Find where the given text appears and provide that cell's center as [x, y] coordinate. 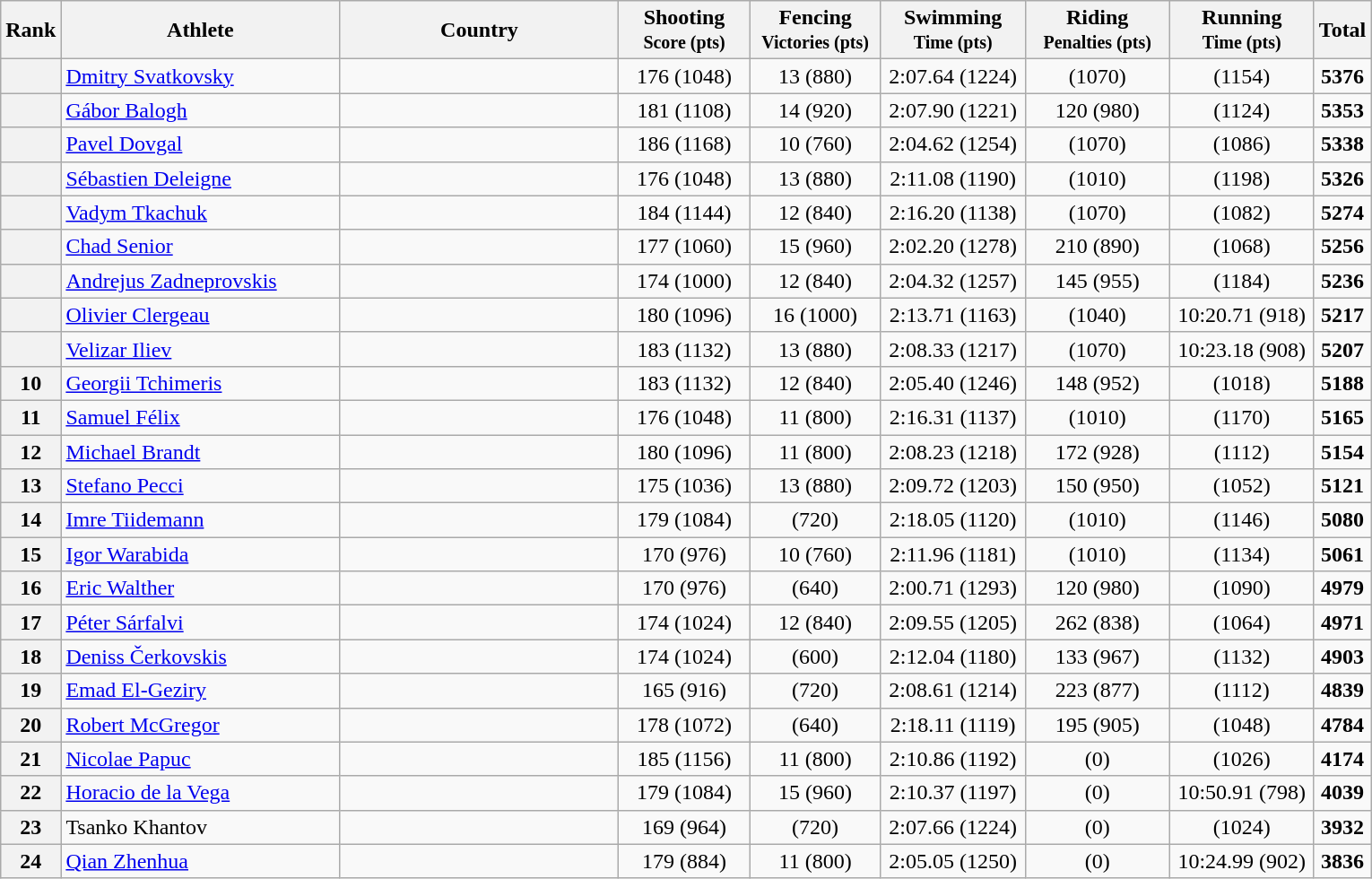
(1146) [1241, 520]
19 [30, 691]
16 (1000) [815, 315]
2:04.32 (1257) [952, 281]
(1170) [1241, 417]
Swimming Time (pts) [952, 30]
2:07.66 (1224) [952, 827]
Rank [30, 30]
169 (964) [684, 827]
2:00.71 (1293) [952, 588]
5121 [1342, 486]
5217 [1342, 315]
4039 [1342, 793]
(1132) [1241, 657]
3836 [1342, 861]
(1048) [1241, 725]
Total [1342, 30]
15 [30, 554]
210 (890) [1098, 247]
Athlete [201, 30]
178 (1072) [684, 725]
24 [30, 861]
174 (1000) [684, 281]
5188 [1342, 383]
4971 [1342, 622]
Andrejus Zadneprovskis [201, 281]
2:10.37 (1197) [952, 793]
Sébastien Deleigne [201, 178]
Dmitry Svatkovsky [201, 76]
4174 [1342, 759]
262 (838) [1098, 622]
2:12.04 (1180) [952, 657]
2:11.96 (1181) [952, 554]
5207 [1342, 349]
5165 [1342, 417]
177 (1060) [684, 247]
2:07.90 (1221) [952, 110]
179 (884) [684, 861]
5061 [1342, 554]
Eric Walther [201, 588]
5080 [1342, 520]
(1124) [1241, 110]
14 [30, 520]
4979 [1342, 588]
Robert McGregor [201, 725]
17 [30, 622]
133 (967) [1098, 657]
5256 [1342, 247]
10 [30, 383]
2:08.61 (1214) [952, 691]
2:05.05 (1250) [952, 861]
14 (920) [815, 110]
5236 [1342, 281]
2:18.05 (1120) [952, 520]
(1134) [1241, 554]
Michael Brandt [201, 451]
181 (1108) [684, 110]
Country [479, 30]
21 [30, 759]
Olivier Clergeau [201, 315]
Chad Senior [201, 247]
2:07.64 (1224) [952, 76]
5338 [1342, 144]
20 [30, 725]
Gábor Balogh [201, 110]
(1184) [1241, 281]
Samuel Félix [201, 417]
12 [30, 451]
148 (952) [1098, 383]
(1018) [1241, 383]
2:04.62 (1254) [952, 144]
(1040) [1098, 315]
10:23.18 (908) [1241, 349]
(1086) [1241, 144]
Velizar Iliev [201, 349]
2:10.86 (1192) [952, 759]
10:24.99 (902) [1241, 861]
Vadym Tkachuk [201, 213]
11 [30, 417]
2:11.08 (1190) [952, 178]
Igor Warabida [201, 554]
Nicolae Papuc [201, 759]
2:16.31 (1137) [952, 417]
(1082) [1241, 213]
10:20.71 (918) [1241, 315]
5274 [1342, 213]
195 (905) [1098, 725]
150 (950) [1098, 486]
223 (877) [1098, 691]
(1052) [1241, 486]
175 (1036) [684, 486]
2:08.23 (1218) [952, 451]
Emad El-Geziry [201, 691]
Pavel Dovgal [201, 144]
5154 [1342, 451]
(1068) [1241, 247]
2:13.71 (1163) [952, 315]
Stefano Pecci [201, 486]
5376 [1342, 76]
2:09.72 (1203) [952, 486]
18 [30, 657]
Imre Tiidemann [201, 520]
4839 [1342, 691]
(1024) [1241, 827]
2:05.40 (1246) [952, 383]
5326 [1342, 178]
185 (1156) [684, 759]
13 [30, 486]
172 (928) [1098, 451]
Running Time (pts) [1241, 30]
184 (1144) [684, 213]
2:08.33 (1217) [952, 349]
Tsanko Khantov [201, 827]
(1090) [1241, 588]
(1198) [1241, 178]
186 (1168) [684, 144]
2:02.20 (1278) [952, 247]
Deniss Čerkovskis [201, 657]
4784 [1342, 725]
165 (916) [684, 691]
Horacio de la Vega [201, 793]
(1064) [1241, 622]
Péter Sárfalvi [201, 622]
Shooting Score (pts) [684, 30]
Qian Zhenhua [201, 861]
Riding Penalties (pts) [1098, 30]
23 [30, 827]
2:16.20 (1138) [952, 213]
Georgii Tchimeris [201, 383]
(1026) [1241, 759]
4903 [1342, 657]
(1154) [1241, 76]
145 (955) [1098, 281]
3932 [1342, 827]
(600) [815, 657]
Fencing Victories (pts) [815, 30]
2:09.55 (1205) [952, 622]
10:50.91 (798) [1241, 793]
2:18.11 (1119) [952, 725]
22 [30, 793]
5353 [1342, 110]
16 [30, 588]
